Determine the [x, y] coordinate at the center of the cell enclosing the given text.  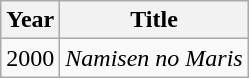
Namisen no Maris [154, 58]
Title [154, 20]
2000 [30, 58]
Year [30, 20]
